Provide the (x, y) coordinate of the cell's center where the given text is located.  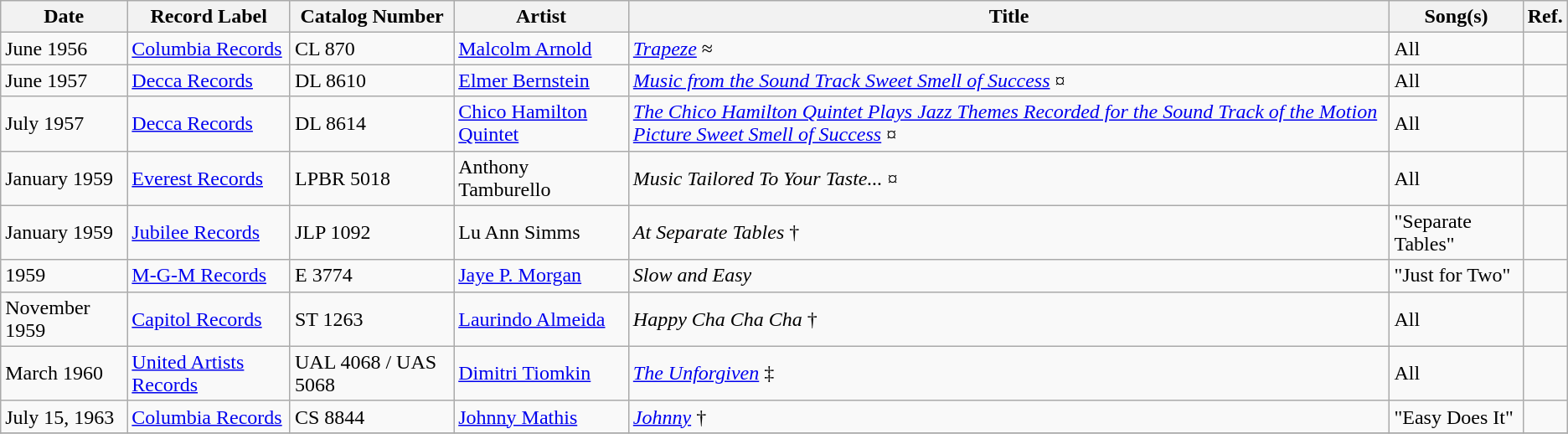
Lu Ann Simms (541, 233)
Catalog Number (372, 17)
June 1956 (64, 49)
Anthony Tamburello (541, 178)
CL 870 (372, 49)
Chico Hamilton Quintet (541, 124)
United Artists Records (209, 374)
Everest Records (209, 178)
The Chico Hamilton Quintet Plays Jazz Themes Recorded for the Sound Track of the Motion Picture Sweet Smell of Success ¤ (1008, 124)
Johnny † (1008, 416)
"Separate Tables" (1456, 233)
Date (64, 17)
1959 (64, 276)
March 1960 (64, 374)
Laurindo Almeida (541, 318)
CS 8844 (372, 416)
Dimitri Tiomkin (541, 374)
June 1957 (64, 80)
ST 1263 (372, 318)
Capitol Records (209, 318)
Music from the Sound Track Sweet Smell of Success ¤ (1008, 80)
JLP 1092 (372, 233)
Record Label (209, 17)
E 3774 (372, 276)
LPBR 5018 (372, 178)
Jaye P. Morgan (541, 276)
DL 8610 (372, 80)
M-G-M Records (209, 276)
Title (1008, 17)
Johnny Mathis (541, 416)
Happy Cha Cha Cha † (1008, 318)
At Separate Tables † (1008, 233)
July 15, 1963 (64, 416)
Music Tailored To Your Taste... ¤ (1008, 178)
DL 8614 (372, 124)
Malcolm Arnold (541, 49)
UAL 4068 / UAS 5068 (372, 374)
Elmer Bernstein (541, 80)
Ref. (1545, 17)
"Just for Two" (1456, 276)
July 1957 (64, 124)
Jubilee Records (209, 233)
Artist (541, 17)
Slow and Easy (1008, 276)
"Easy Does It" (1456, 416)
Trapeze ≈ (1008, 49)
November 1959 (64, 318)
The Unforgiven ‡ (1008, 374)
Song(s) (1456, 17)
